Identify which cell holds the provided text, then report its [x, y] central coordinate. 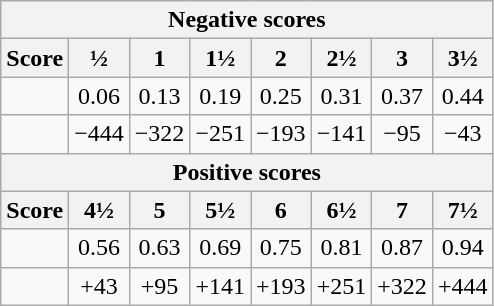
−43 [462, 134]
+251 [342, 286]
6½ [342, 210]
1½ [220, 58]
−444 [100, 134]
−322 [160, 134]
0.37 [402, 96]
2½ [342, 58]
0.19 [220, 96]
0.75 [282, 248]
Negative scores [247, 20]
−141 [342, 134]
0.25 [282, 96]
−95 [402, 134]
0.31 [342, 96]
0.81 [342, 248]
4½ [100, 210]
5 [160, 210]
1 [160, 58]
0.94 [462, 248]
½ [100, 58]
+322 [402, 286]
+43 [100, 286]
7 [402, 210]
+193 [282, 286]
2 [282, 58]
−251 [220, 134]
0.56 [100, 248]
0.87 [402, 248]
+95 [160, 286]
0.44 [462, 96]
5½ [220, 210]
0.06 [100, 96]
6 [282, 210]
0.13 [160, 96]
7½ [462, 210]
3½ [462, 58]
0.63 [160, 248]
−193 [282, 134]
Positive scores [247, 172]
+444 [462, 286]
+141 [220, 286]
0.69 [220, 248]
3 [402, 58]
